Search for the cell housing the specified text and yield its [x, y] center coordinate. 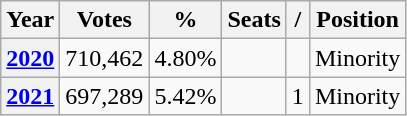
2021 [30, 96]
Year [30, 20]
697,289 [104, 96]
710,462 [104, 58]
Position [357, 20]
5.42% [186, 96]
2020 [30, 58]
4.80% [186, 58]
Votes [104, 20]
% [186, 20]
Seats [254, 20]
/ [298, 20]
1 [298, 96]
